Determine the [X, Y] coordinate at the center of the cell enclosing the given text.  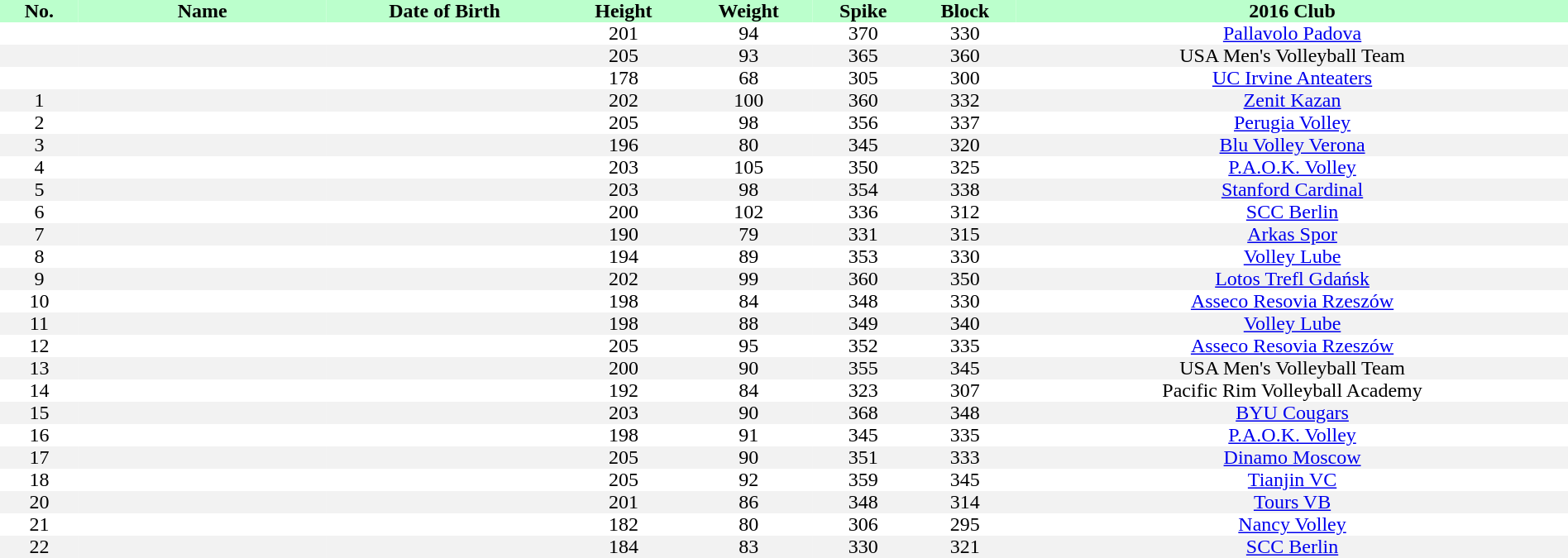
190 [624, 235]
Nancy Volley [1292, 524]
Lotos Trefl Gdańsk [1292, 279]
9 [40, 279]
353 [863, 256]
95 [748, 346]
338 [965, 190]
89 [748, 256]
359 [863, 479]
11 [40, 324]
No. [40, 12]
10 [40, 301]
192 [624, 390]
2 [40, 122]
1 [40, 101]
305 [863, 78]
4 [40, 167]
349 [863, 324]
331 [863, 235]
93 [748, 56]
323 [863, 390]
321 [965, 547]
Pallavolo Padova [1292, 33]
337 [965, 122]
352 [863, 346]
12 [40, 346]
325 [965, 167]
356 [863, 122]
83 [748, 547]
340 [965, 324]
365 [863, 56]
Weight [748, 12]
Height [624, 12]
BYU Cougars [1292, 413]
14 [40, 390]
17 [40, 458]
182 [624, 524]
194 [624, 256]
Tianjin VC [1292, 479]
3 [40, 145]
196 [624, 145]
2016 Club [1292, 12]
178 [624, 78]
13 [40, 369]
332 [965, 101]
Zenit Kazan [1292, 101]
88 [748, 324]
306 [863, 524]
307 [965, 390]
22 [40, 547]
Blu Volley Verona [1292, 145]
105 [748, 167]
Perugia Volley [1292, 122]
355 [863, 369]
184 [624, 547]
Pacific Rim Volleyball Academy [1292, 390]
370 [863, 33]
16 [40, 435]
312 [965, 212]
15 [40, 413]
18 [40, 479]
314 [965, 503]
Stanford Cardinal [1292, 190]
Arkas Spor [1292, 235]
86 [748, 503]
320 [965, 145]
100 [748, 101]
Block [965, 12]
79 [748, 235]
6 [40, 212]
Name [203, 12]
92 [748, 479]
336 [863, 212]
99 [748, 279]
300 [965, 78]
8 [40, 256]
5 [40, 190]
351 [863, 458]
333 [965, 458]
91 [748, 435]
354 [863, 190]
295 [965, 524]
7 [40, 235]
Tours VB [1292, 503]
UC Irvine Anteaters [1292, 78]
94 [748, 33]
Spike [863, 12]
20 [40, 503]
Dinamo Moscow [1292, 458]
68 [748, 78]
315 [965, 235]
Date of Birth [445, 12]
21 [40, 524]
368 [863, 413]
102 [748, 212]
